Find where the given text appears and provide that cell's center as (X, Y) coordinate. 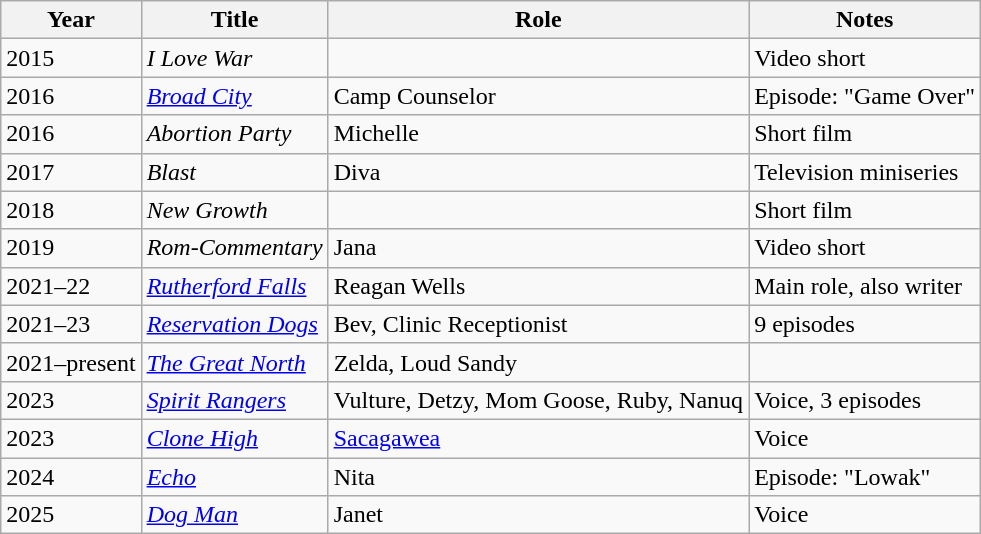
Janet (538, 515)
Blast (234, 172)
Spirit Rangers (234, 400)
Rom-Commentary (234, 248)
Nita (538, 477)
Bev, Clinic Receptionist (538, 324)
Michelle (538, 134)
2021–23 (71, 324)
Dog Man (234, 515)
Episode: "Lowak" (865, 477)
Echo (234, 477)
2019 (71, 248)
Year (71, 20)
Vulture, Detzy, Mom Goose, Ruby, Nanuq (538, 400)
Main role, also writer (865, 286)
Camp Counselor (538, 96)
I Love War (234, 58)
Clone High (234, 438)
Episode: "Game Over" (865, 96)
Diva (538, 172)
Rutherford Falls (234, 286)
Voice, 3 episodes (865, 400)
Title (234, 20)
2025 (71, 515)
Abortion Party (234, 134)
2024 (71, 477)
Reservation Dogs (234, 324)
Notes (865, 20)
New Growth (234, 210)
2021–22 (71, 286)
Broad City (234, 96)
2015 (71, 58)
Television miniseries (865, 172)
Sacagawea (538, 438)
2017 (71, 172)
The Great North (234, 362)
Reagan Wells (538, 286)
Role (538, 20)
2021–present (71, 362)
2018 (71, 210)
Jana (538, 248)
Zelda, Loud Sandy (538, 362)
9 episodes (865, 324)
